Detect which cell encompasses the target text, then output its (X, Y) center coordinate. 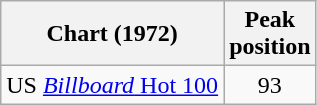
Chart (1972) (112, 34)
Peakposition (270, 34)
93 (270, 85)
US Billboard Hot 100 (112, 85)
